Detect which cell encompasses the target text, then output its [x, y] center coordinate. 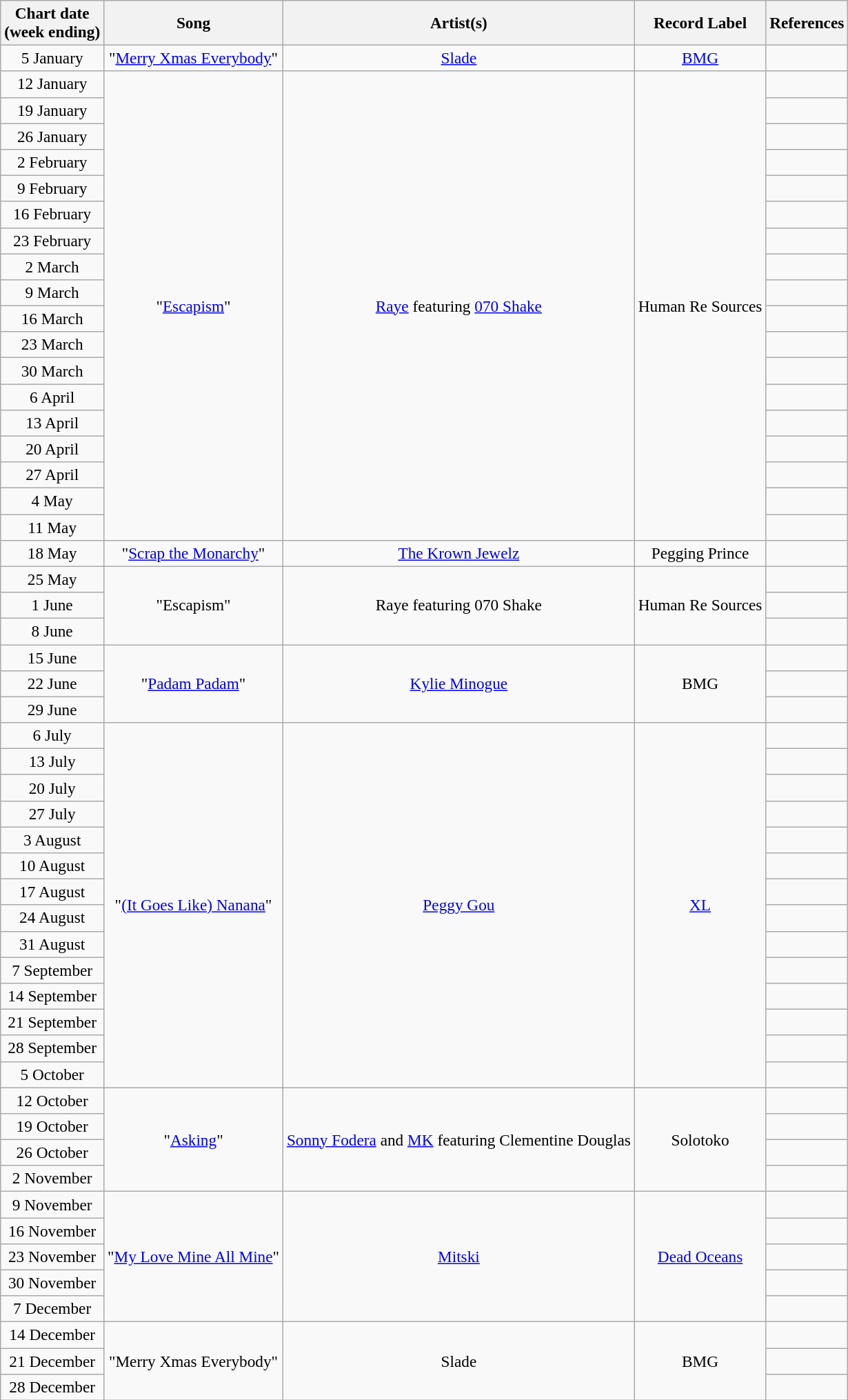
"Asking" [194, 1139]
3 August [52, 839]
31 August [52, 944]
12 October [52, 1100]
8 June [52, 631]
26 January [52, 136]
9 November [52, 1204]
20 April [52, 449]
15 June [52, 657]
16 November [52, 1230]
6 July [52, 735]
Kylie Minogue [458, 683]
10 August [52, 866]
2 November [52, 1179]
24 August [52, 918]
Artist(s) [458, 22]
XL [700, 905]
23 February [52, 241]
29 June [52, 710]
12 January [52, 84]
25 May [52, 579]
Solotoko [700, 1139]
2 March [52, 266]
27 April [52, 475]
Record Label [700, 22]
Song [194, 22]
Sonny Fodera and MK featuring Clementine Douglas [458, 1139]
Pegging Prince [700, 553]
22 June [52, 683]
11 May [52, 527]
Mitski [458, 1257]
Dead Oceans [700, 1257]
13 July [52, 761]
16 March [52, 319]
20 July [52, 788]
9 March [52, 292]
The Krown Jewelz [458, 553]
2 February [52, 162]
7 December [52, 1309]
21 December [52, 1361]
"(It Goes Like) Nanana" [194, 905]
1 June [52, 605]
16 February [52, 214]
30 November [52, 1283]
28 September [52, 1048]
18 May [52, 553]
13 April [52, 423]
"Scrap the Monarchy" [194, 553]
21 September [52, 1022]
References [807, 22]
23 March [52, 345]
6 April [52, 397]
28 December [52, 1387]
19 January [52, 110]
7 September [52, 970]
9 February [52, 188]
23 November [52, 1257]
Peggy Gou [458, 905]
5 January [52, 58]
5 October [52, 1074]
"My Love Mine All Mine" [194, 1257]
Chart date(week ending) [52, 22]
4 May [52, 501]
26 October [52, 1152]
14 December [52, 1334]
14 September [52, 996]
17 August [52, 892]
30 March [52, 370]
"Padam Padam" [194, 683]
19 October [52, 1126]
27 July [52, 814]
